Output the [X, Y] coordinate of the center of the cell containing the given text.  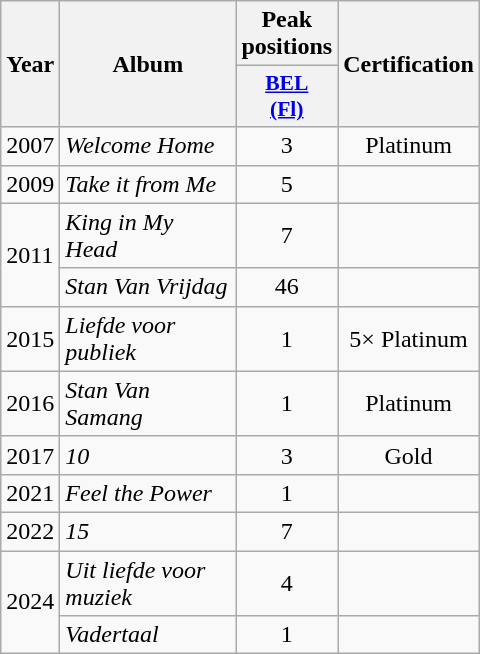
2016 [30, 404]
Stan Van Vrijdag [148, 287]
Take it from Me [148, 184]
Album [148, 64]
Certification [409, 64]
Peak positions [287, 34]
2021 [30, 493]
4 [287, 582]
2022 [30, 531]
2009 [30, 184]
10 [148, 455]
15 [148, 531]
Liefde voor publiek [148, 338]
BEL (Fl) [287, 96]
Feel the Power [148, 493]
Year [30, 64]
Vadertaal [148, 635]
2011 [30, 254]
Stan Van Samang [148, 404]
2007 [30, 146]
2024 [30, 602]
5 [287, 184]
Gold [409, 455]
5× Platinum [409, 338]
46 [287, 287]
2015 [30, 338]
Welcome Home [148, 146]
2017 [30, 455]
King in My Head [148, 236]
Uit liefde voor muziek [148, 582]
